Return the (X, Y) coordinate for the center point of the cell that contains the specified text.  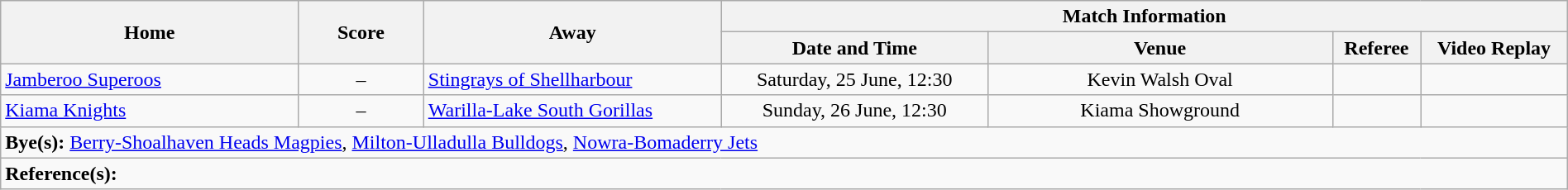
Saturday, 25 June, 12:30 (854, 79)
Jamberoo Superoos (150, 79)
Kiama Showground (1159, 111)
Match Information (1145, 17)
Warilla-Lake South Gorillas (572, 111)
Sunday, 26 June, 12:30 (854, 111)
Score (361, 32)
Referee (1376, 48)
Kiama Knights (150, 111)
Reference(s): (784, 173)
Home (150, 32)
Kevin Walsh Oval (1159, 79)
Date and Time (854, 48)
Away (572, 32)
Bye(s): Berry-Shoalhaven Heads Magpies, Milton-Ulladulla Bulldogs, Nowra-Bomaderry Jets (784, 142)
Venue (1159, 48)
Stingrays of Shellharbour (572, 79)
Video Replay (1494, 48)
